Detect which cell encompasses the target text, then output its [X, Y] center coordinate. 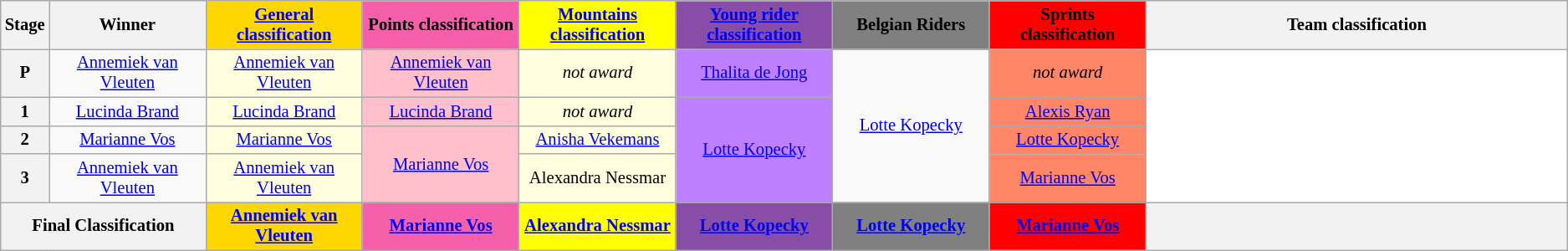
P [25, 73]
Belgian Riders [912, 24]
3 [25, 178]
Young rider classification [754, 24]
Alexis Ryan [1067, 111]
Thalita de Jong [754, 73]
Team classification [1356, 24]
Points classification [440, 24]
1 [25, 111]
Final Classification [104, 226]
Winner [127, 24]
Mountains classification [597, 24]
Stage [25, 24]
2 [25, 140]
Sprints classification [1067, 24]
General classification [284, 24]
Anisha Vekemans [597, 140]
